Extract the (X, Y) coordinate from the center of the cell holding the provided text.  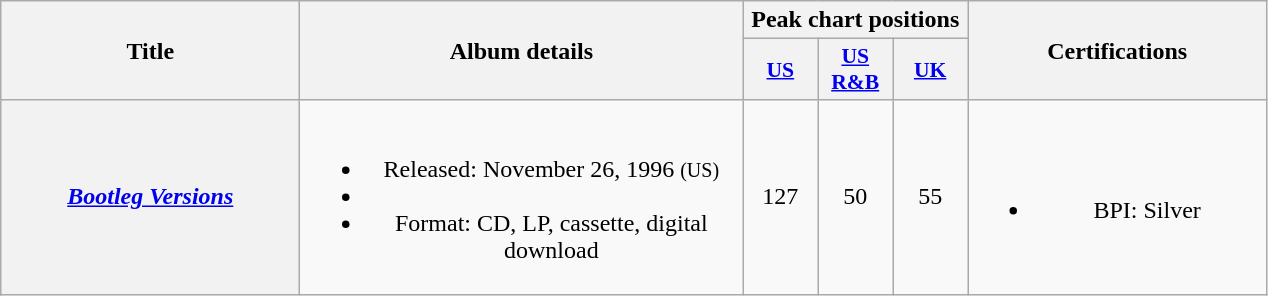
50 (856, 197)
Title (150, 50)
127 (780, 197)
Certifications (1118, 50)
BPI: Silver (1118, 197)
Released: November 26, 1996 (US)Format: CD, LP, cassette, digital download (522, 197)
Bootleg Versions (150, 197)
US (780, 70)
UK (930, 70)
Peak chart positions (856, 20)
USR&B (856, 70)
Album details (522, 50)
55 (930, 197)
